Pinpoint the cell where the given text exists, returning its [X, Y] midpoint coordinate. 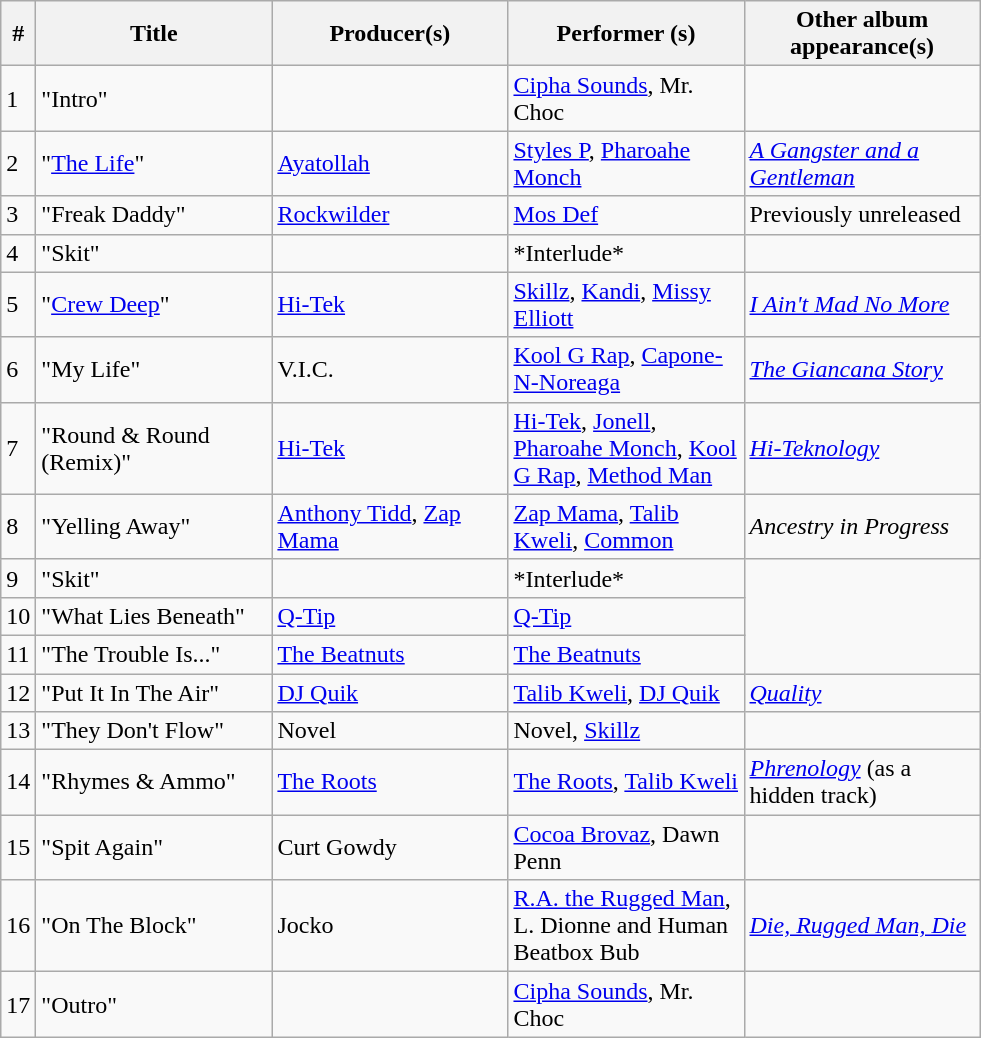
3 [18, 215]
Ancestry in Progress [862, 526]
Styles P, Pharoahe Monch [626, 164]
"What Lies Beneath" [154, 616]
A Gangster and a Gentleman [862, 164]
7 [18, 448]
Die, Rugged Man, Die [862, 926]
"Rhymes & Ammo" [154, 782]
The Giancana Story [862, 370]
Novel [390, 731]
11 [18, 654]
Phrenology (as a hidden track) [862, 782]
"Spit Again" [154, 848]
"They Don't Flow" [154, 731]
Cocoa Brovaz, Dawn Penn [626, 848]
12 [18, 693]
"My Life" [154, 370]
The Roots, Talib Kweli [626, 782]
Jocko [390, 926]
Skillz, Kandi, Missy Elliott [626, 304]
6 [18, 370]
14 [18, 782]
4 [18, 253]
I Ain't Mad No More [862, 304]
Novel, Skillz [626, 731]
2 [18, 164]
Previously unreleased [862, 215]
8 [18, 526]
"Yelling Away" [154, 526]
17 [18, 1004]
Hi-Tek, Jonell, Pharoahe Monch, Kool G Rap, Method Man [626, 448]
10 [18, 616]
DJ Quik [390, 693]
Zap Mama, Talib Kweli, Common [626, 526]
9 [18, 578]
Quality [862, 693]
Anthony Tidd, Zap Mama [390, 526]
1 [18, 98]
"Freak Daddy" [154, 215]
Performer (s) [626, 34]
Hi-Teknology [862, 448]
"The Trouble Is..." [154, 654]
"On The Block" [154, 926]
5 [18, 304]
V.I.C. [390, 370]
16 [18, 926]
# [18, 34]
The Roots [390, 782]
R.A. the Rugged Man, L. Dionne and Human Beatbox Bub [626, 926]
"Round & Round (Remix)" [154, 448]
Kool G Rap, Capone-N-Noreaga [626, 370]
"Crew Deep" [154, 304]
Rockwilder [390, 215]
Curt Gowdy [390, 848]
15 [18, 848]
Producer(s) [390, 34]
13 [18, 731]
Mos Def [626, 215]
"Intro" [154, 98]
"Put It In The Air" [154, 693]
"Outro" [154, 1004]
Other album appearance(s) [862, 34]
"The Life" [154, 164]
Ayatollah [390, 164]
Title [154, 34]
Talib Kweli, DJ Quik [626, 693]
